For the text-containing cell, return its midpoint in [x, y] coordinate format. 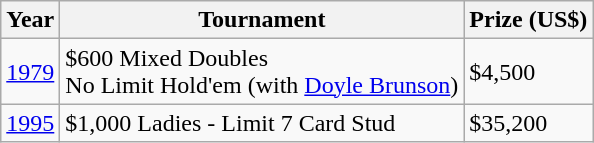
1995 [30, 123]
$600 Mixed DoublesNo Limit Hold'em (with Doyle Brunson) [262, 72]
$4,500 [528, 72]
$1,000 Ladies - Limit 7 Card Stud [262, 123]
$35,200 [528, 123]
1979 [30, 72]
Year [30, 20]
Tournament [262, 20]
Prize (US$) [528, 20]
